From the cell containing the given text, extract its center point as (x, y) coordinate. 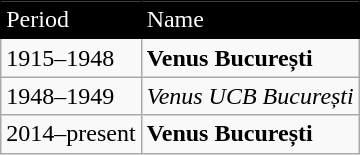
1915–1948 (71, 58)
Name (250, 20)
2014–present (71, 134)
Venus UCB București (250, 96)
Period (71, 20)
1948–1949 (71, 96)
